Provide the [X, Y] coordinate of the cell's center where the given text is located.  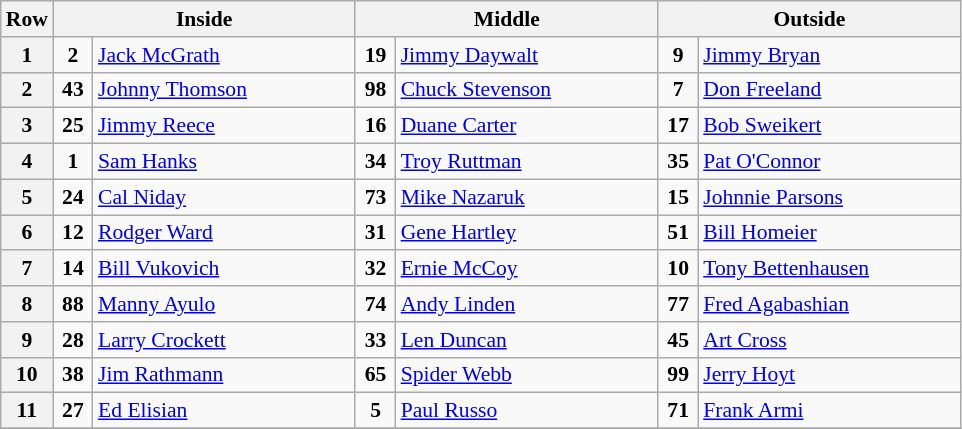
Andy Linden [527, 304]
Rodger Ward [224, 233]
27 [73, 411]
Jimmy Daywalt [527, 55]
98 [375, 90]
Tony Bettenhausen [829, 269]
31 [375, 233]
Manny Ayulo [224, 304]
Middle [506, 19]
Larry Crockett [224, 340]
Ernie McCoy [527, 269]
Fred Agabashian [829, 304]
6 [27, 233]
45 [678, 340]
38 [73, 375]
77 [678, 304]
8 [27, 304]
43 [73, 90]
16 [375, 126]
Outside [810, 19]
25 [73, 126]
Row [27, 19]
Jim Rathmann [224, 375]
65 [375, 375]
Duane Carter [527, 126]
19 [375, 55]
Frank Armi [829, 411]
32 [375, 269]
Bob Sweikert [829, 126]
Sam Hanks [224, 162]
Spider Webb [527, 375]
88 [73, 304]
71 [678, 411]
Pat O'Connor [829, 162]
51 [678, 233]
Jimmy Bryan [829, 55]
74 [375, 304]
34 [375, 162]
Cal Niday [224, 197]
Bill Homeier [829, 233]
Troy Ruttman [527, 162]
Mike Nazaruk [527, 197]
Johnnie Parsons [829, 197]
35 [678, 162]
Jimmy Reece [224, 126]
99 [678, 375]
15 [678, 197]
17 [678, 126]
Ed Elisian [224, 411]
Bill Vukovich [224, 269]
Len Duncan [527, 340]
28 [73, 340]
24 [73, 197]
73 [375, 197]
Jerry Hoyt [829, 375]
33 [375, 340]
11 [27, 411]
Gene Hartley [527, 233]
3 [27, 126]
Don Freeland [829, 90]
Inside [204, 19]
Johnny Thomson [224, 90]
12 [73, 233]
Art Cross [829, 340]
Chuck Stevenson [527, 90]
Jack McGrath [224, 55]
14 [73, 269]
4 [27, 162]
Paul Russo [527, 411]
